Detect which cell encompasses the target text, then output its [x, y] center coordinate. 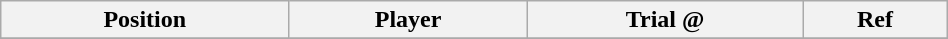
Trial @ [664, 20]
Ref [876, 20]
Position [145, 20]
Player [408, 20]
